Detect which cell encompasses the target text, then output its [x, y] center coordinate. 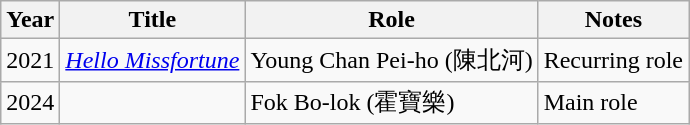
Hello Missfortune [152, 60]
Recurring role [613, 60]
Title [152, 20]
Young Chan Pei-ho (陳北河) [392, 60]
Year [30, 20]
Role [392, 20]
2021 [30, 60]
2024 [30, 102]
Fok Bo-lok (霍寶樂) [392, 102]
Notes [613, 20]
Main role [613, 102]
